For the text-containing cell, return its midpoint in (X, Y) coordinate format. 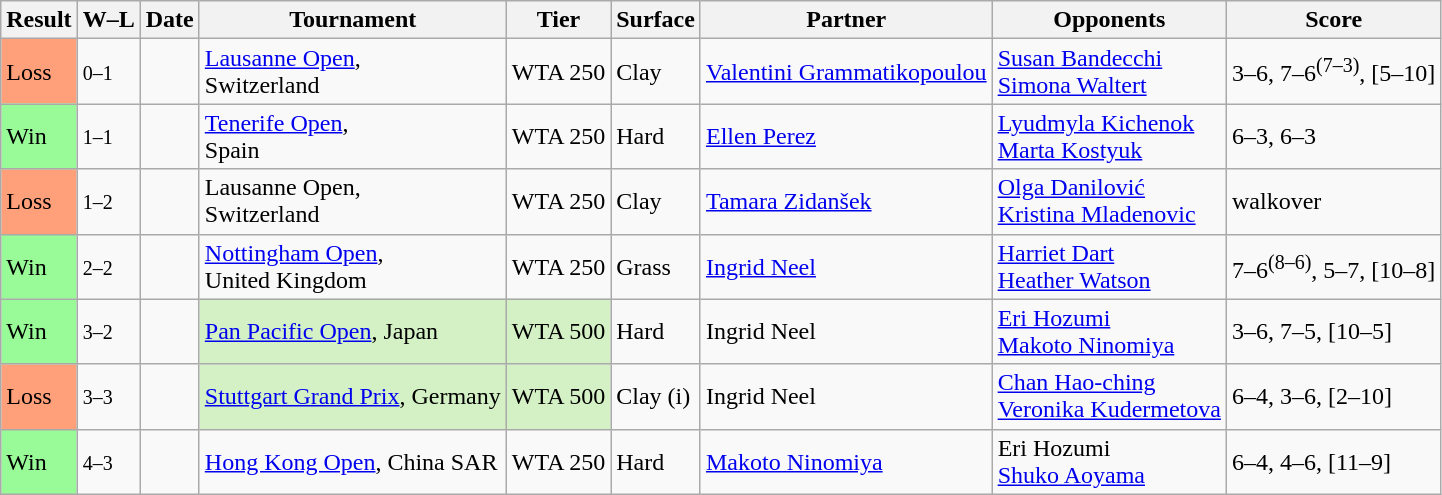
Tier (558, 20)
6–4, 4–6, [11–9] (1333, 462)
6–4, 3–6, [2–10] (1333, 396)
Score (1333, 20)
Partner (846, 20)
3–6, 7–6(7–3), [5–10] (1333, 72)
0–1 (108, 72)
Grass (656, 266)
Stuttgart Grand Prix, Germany (352, 396)
Pan Pacific Open, Japan (352, 332)
W–L (108, 20)
1–2 (108, 202)
6–3, 6–3 (1333, 136)
Chan Hao-ching Veronika Kudermetova (1109, 396)
Olga Danilović Kristina Mladenovic (1109, 202)
3–3 (108, 396)
Result (39, 20)
3–6, 7–5, [10–5] (1333, 332)
Surface (656, 20)
Tournament (352, 20)
Eri Hozumi Shuko Aoyama (1109, 462)
Tenerife Open, Spain (352, 136)
4–3 (108, 462)
2–2 (108, 266)
Opponents (1109, 20)
1–1 (108, 136)
Ellen Perez (846, 136)
7–6(8–6), 5–7, [10–8] (1333, 266)
Valentini Grammatikopoulou (846, 72)
Harriet Dart Heather Watson (1109, 266)
Eri Hozumi Makoto Ninomiya (1109, 332)
Nottingham Open, United Kingdom (352, 266)
Date (170, 20)
walkover (1333, 202)
Clay (i) (656, 396)
Hong Kong Open, China SAR (352, 462)
Susan Bandecchi Simona Waltert (1109, 72)
Lyudmyla Kichenok Marta Kostyuk (1109, 136)
Makoto Ninomiya (846, 462)
Tamara Zidanšek (846, 202)
3–2 (108, 332)
